Locate the cell with the specified text and output its (x, y) center coordinate. 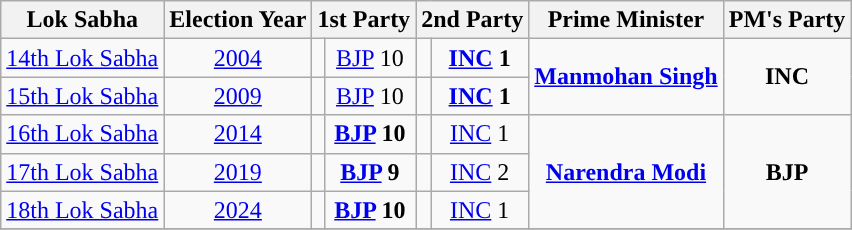
1st Party (364, 20)
17th Lok Sabha (82, 172)
BJP 9 (370, 172)
2009 (238, 96)
Narendra Modi (626, 172)
14th Lok Sabha (82, 58)
18th Lok Sabha (82, 210)
2014 (238, 134)
16th Lok Sabha (82, 134)
PM's Party (787, 20)
INC 2 (480, 172)
Prime Minister (626, 20)
2019 (238, 172)
15th Lok Sabha (82, 96)
Manmohan Singh (626, 77)
2024 (238, 210)
2004 (238, 58)
2nd Party (472, 20)
Election Year (238, 20)
BJP (787, 172)
INC (787, 77)
Lok Sabha (82, 20)
